Determine the [X, Y] coordinate at the center of the cell enclosing the given text.  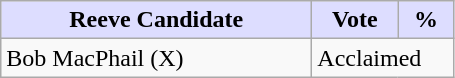
Bob MacPhail (X) [156, 58]
Vote [355, 20]
Reeve Candidate [156, 20]
Acclaimed [383, 58]
% [426, 20]
